Find where the given text appears and provide that cell's center as (x, y) coordinate. 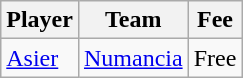
Team (133, 20)
Fee (215, 20)
Free (215, 58)
Player (40, 20)
Numancia (133, 58)
Asier (40, 58)
